Capture the cell that displays the provided text and extract its (X, Y) central coordinate. 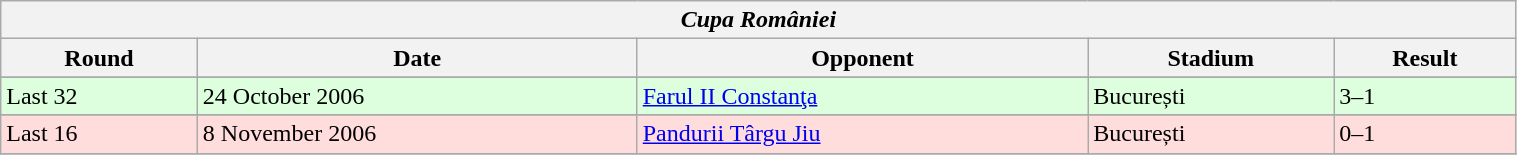
Last 16 (100, 134)
Opponent (862, 58)
8 November 2006 (417, 134)
0–1 (1425, 134)
3–1 (1425, 96)
24 October 2006 (417, 96)
Stadium (1211, 58)
Pandurii Târgu Jiu (862, 134)
Farul II Constanţa (862, 96)
Last 32 (100, 96)
Cupa României (758, 20)
Result (1425, 58)
Date (417, 58)
Round (100, 58)
